Determine the [X, Y] coordinate at the center of the cell enclosing the given text.  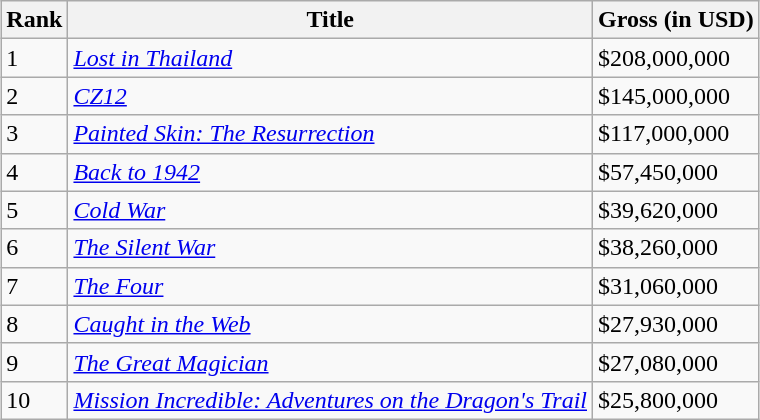
The Silent War [330, 248]
2 [34, 96]
$38,260,000 [676, 248]
The Four [330, 286]
$25,800,000 [676, 400]
Caught in the Web [330, 324]
8 [34, 324]
$57,450,000 [676, 172]
Gross (in USD) [676, 20]
Title [330, 20]
9 [34, 362]
$145,000,000 [676, 96]
$117,000,000 [676, 134]
Mission Incredible: Adventures on the Dragon's Trail [330, 400]
Rank [34, 20]
Painted Skin: The Resurrection [330, 134]
$27,080,000 [676, 362]
CZ12 [330, 96]
$27,930,000 [676, 324]
Back to 1942 [330, 172]
$31,060,000 [676, 286]
$39,620,000 [676, 210]
7 [34, 286]
Cold War [330, 210]
4 [34, 172]
The Great Magician [330, 362]
6 [34, 248]
3 [34, 134]
$208,000,000 [676, 58]
5 [34, 210]
Lost in Thailand [330, 58]
10 [34, 400]
1 [34, 58]
